Locate the cell with the specified text and output its (X, Y) center coordinate. 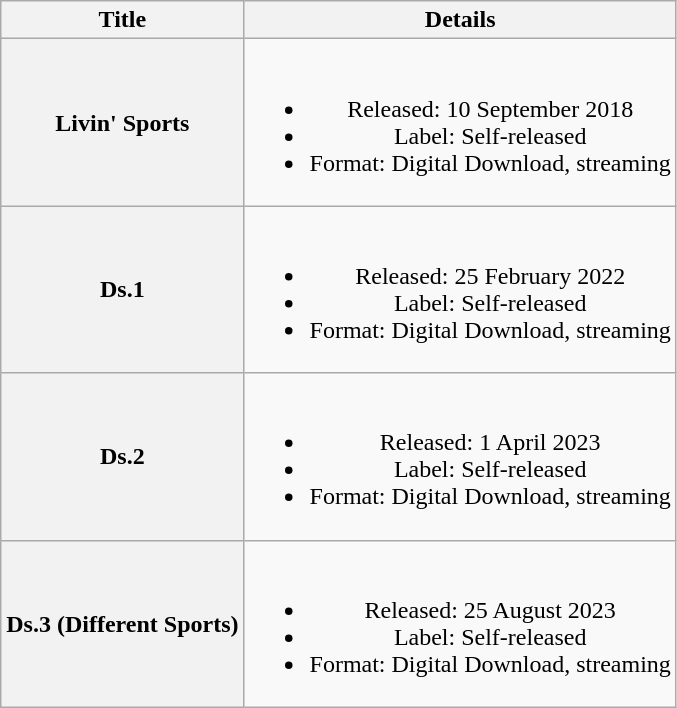
Released: 10 September 2018Label: Self-releasedFormat: Digital Download, streaming (460, 122)
Ds.2 (122, 456)
Released: 25 February 2022Label: Self-releasedFormat: Digital Download, streaming (460, 290)
Details (460, 20)
Released: 1 April 2023Label: Self-releasedFormat: Digital Download, streaming (460, 456)
Title (122, 20)
Ds.1 (122, 290)
Ds.3 (Different Sports) (122, 624)
Livin' Sports (122, 122)
Released: 25 August 2023Label: Self-releasedFormat: Digital Download, streaming (460, 624)
